Scan for the cell matching the given text and deliver its [x, y] coordinate at center. 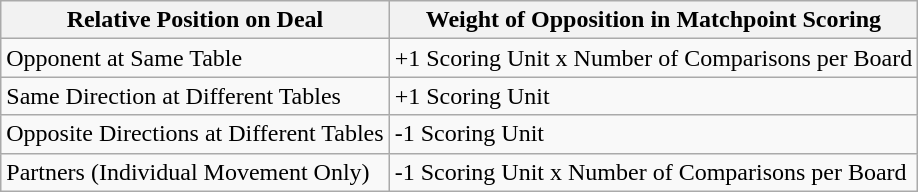
Opposite Directions at Different Tables [195, 134]
-1 Scoring Unit x Number of Comparisons per Board [654, 172]
+1 Scoring Unit [654, 96]
Relative Position on Deal [195, 20]
Weight of Opposition in Matchpoint Scoring [654, 20]
-1 Scoring Unit [654, 134]
Opponent at Same Table [195, 58]
Same Direction at Different Tables [195, 96]
+1 Scoring Unit x Number of Comparisons per Board [654, 58]
Partners (Individual Movement Only) [195, 172]
